Pinpoint the cell where the given text exists, returning its (X, Y) midpoint coordinate. 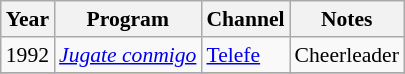
Cheerleader (347, 55)
Year (28, 19)
Channel (245, 19)
Telefe (245, 55)
1992 (28, 55)
Notes (347, 19)
Jugate conmigo (128, 55)
Program (128, 19)
